Search for the cell housing the specified text and yield its (X, Y) center coordinate. 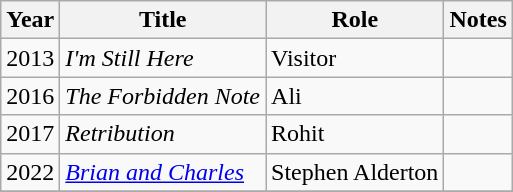
Role (355, 20)
Visitor (355, 58)
Ali (355, 96)
I'm Still Here (163, 58)
Retribution (163, 134)
2016 (30, 96)
2017 (30, 134)
Notes (478, 20)
The Forbidden Note (163, 96)
Rohit (355, 134)
Brian and Charles (163, 172)
Stephen Alderton (355, 172)
2013 (30, 58)
Title (163, 20)
Year (30, 20)
2022 (30, 172)
